Output the (x, y) coordinate of the center of the cell containing the given text.  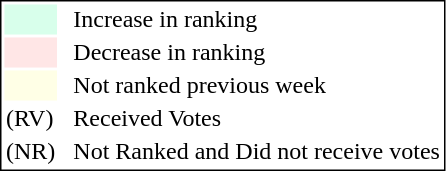
Not Ranked and Did not receive votes (257, 151)
(RV) (30, 119)
Not ranked previous week (257, 85)
Decrease in ranking (257, 53)
(NR) (30, 151)
Received Votes (257, 119)
Increase in ranking (257, 19)
